Return the (x, y) coordinate for the center point of the cell that contains the specified text.  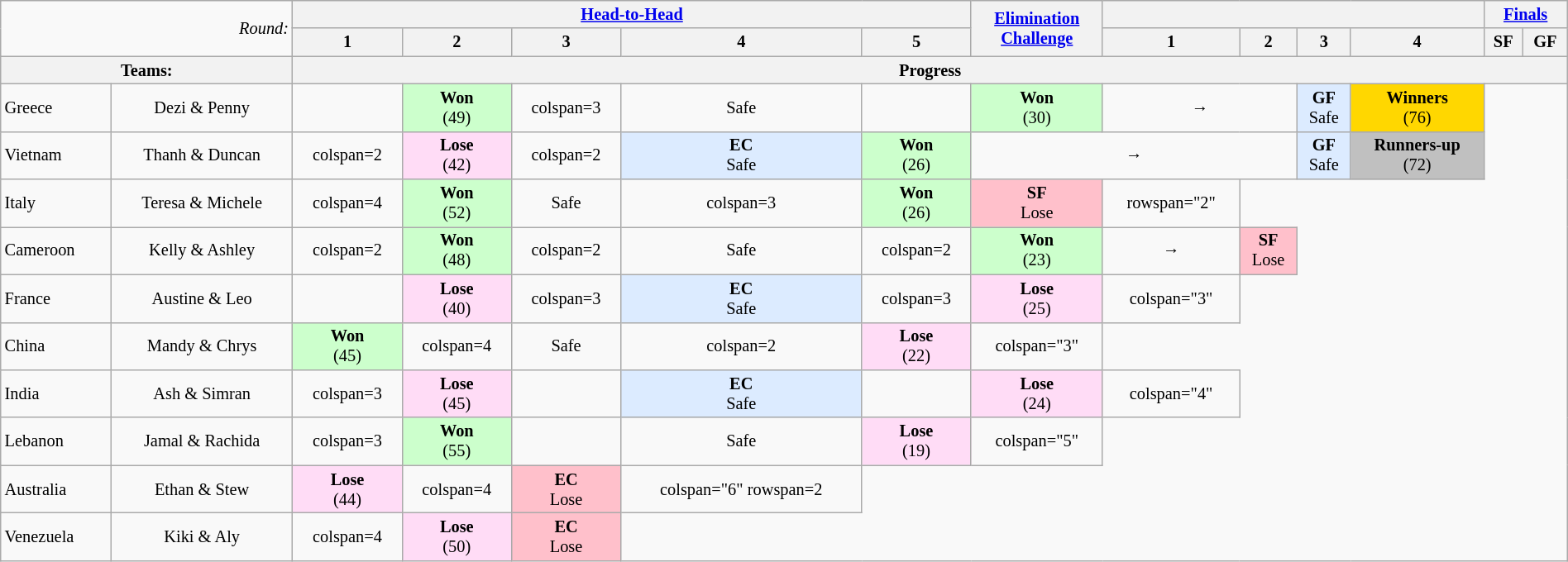
Australia (56, 489)
Venezuela (56, 536)
Won (49) (457, 107)
Ethan & Stew (202, 489)
Kiki & Aly (202, 536)
Head-to-Head (632, 14)
Mandy & Chrys (202, 346)
Runners-up(72) (1417, 155)
Austine & Leo (202, 298)
Lebanon (56, 441)
Lose(42) (457, 155)
Progress (930, 70)
Won (23) (1037, 250)
Lose(44) (347, 489)
Won (48) (457, 250)
Won (30) (1037, 107)
rowspan="2" (1171, 203)
Lose(24) (1037, 393)
Cameroon (56, 250)
SF (1503, 42)
5 (916, 42)
China (56, 346)
Kelly & Ashley (202, 250)
colspan="4" (1171, 393)
Round: (147, 28)
GF (1545, 42)
Ash & Simran (202, 393)
Dezi & Penny (202, 107)
Lose(19) (916, 441)
Lose(45) (457, 393)
Teams: (147, 70)
France (56, 298)
Lose(25) (1037, 298)
Vietnam (56, 155)
Winners(76) (1417, 107)
India (56, 393)
Finals (1525, 14)
Lose(50) (457, 536)
Won (55) (457, 441)
Italy (56, 203)
Teresa & Michele (202, 203)
Thanh & Duncan (202, 155)
EliminationChallenge (1037, 28)
Won (52) (457, 203)
Lose(40) (457, 298)
Won (45) (347, 346)
colspan="5" (1037, 441)
Lose(22) (916, 346)
Jamal & Rachida (202, 441)
colspan="6" rowspan=2 (741, 489)
Greece (56, 107)
